Search for the cell housing the specified text and yield its [x, y] center coordinate. 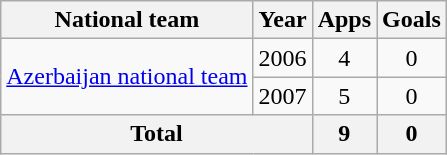
2007 [282, 96]
National team [127, 20]
Total [156, 134]
5 [344, 96]
Goals [412, 20]
Year [282, 20]
Azerbaijan national team [127, 77]
2006 [282, 58]
9 [344, 134]
Apps [344, 20]
4 [344, 58]
